From the cell containing the given text, extract its center point as [X, Y] coordinate. 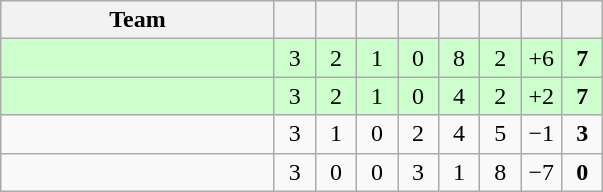
Team [138, 20]
5 [500, 134]
−1 [542, 134]
+6 [542, 58]
+2 [542, 96]
−7 [542, 172]
